Locate the cell with the specified text and output its [x, y] center coordinate. 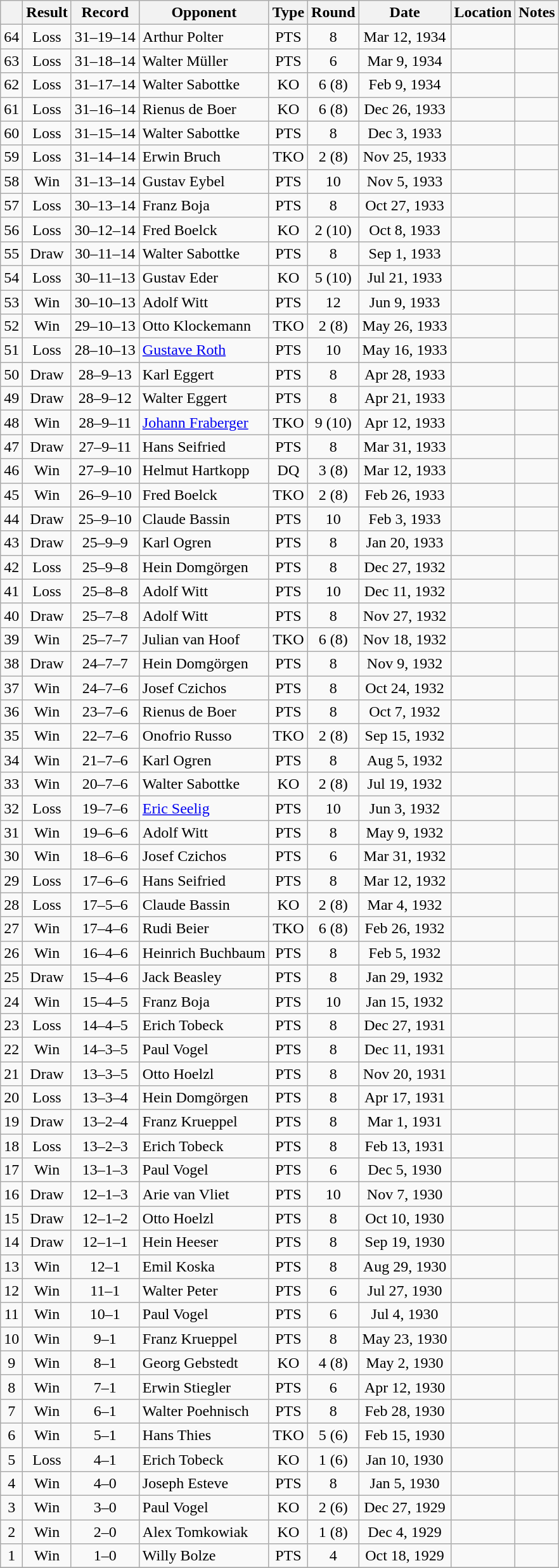
46 [11, 471]
Dec 27, 1929 [404, 1508]
50 [11, 374]
30 [11, 857]
9 (10) [333, 423]
29 [11, 881]
21 [11, 1074]
9 [11, 1363]
41 [11, 591]
5 (10) [333, 277]
Sep 19, 1930 [404, 1242]
22–7–6 [105, 736]
12–1–1 [105, 1242]
Feb 28, 1930 [404, 1411]
28–9–12 [105, 398]
43 [11, 543]
May 9, 1932 [404, 832]
52 [11, 326]
Nov 18, 1932 [404, 639]
7 [11, 1411]
29–10–13 [105, 326]
42 [11, 567]
Dec 3, 1933 [404, 133]
36 [11, 712]
31–16–14 [105, 109]
Aug 29, 1930 [404, 1266]
Nov 9, 1932 [404, 663]
3 [11, 1508]
Aug 5, 1932 [404, 760]
26 [11, 953]
Mar 12, 1933 [404, 471]
25–7–8 [105, 615]
Feb 15, 1930 [404, 1435]
Hein Heeser [204, 1242]
9–1 [105, 1339]
31–18–14 [105, 61]
15 [11, 1218]
14 [11, 1242]
18–6–6 [105, 857]
Jan 10, 1930 [404, 1459]
18 [11, 1146]
57 [11, 205]
11–1 [105, 1291]
Apr 17, 1931 [404, 1098]
28–9–11 [105, 423]
Mar 12, 1934 [404, 37]
20–7–6 [105, 784]
27–9–10 [105, 471]
Mar 1, 1931 [404, 1122]
20 [11, 1098]
Karl Eggert [204, 374]
Willy Bolze [204, 1556]
Otto Klockemann [204, 326]
Walter Poehnisch [204, 1411]
30–11–14 [105, 253]
14–4–5 [105, 1025]
Eric Seelig [204, 808]
Jan 5, 1930 [404, 1484]
24–7–6 [105, 687]
48 [11, 423]
17 [11, 1170]
Nov 5, 1933 [404, 181]
51 [11, 350]
Notes [537, 13]
23 [11, 1025]
27–9–11 [105, 447]
59 [11, 157]
13–3–5 [105, 1074]
Mar 9, 1934 [404, 61]
Gustav Eder [204, 277]
55 [11, 253]
45 [11, 495]
40 [11, 615]
54 [11, 277]
4–0 [105, 1484]
31–14–14 [105, 157]
25–8–8 [105, 591]
Mar 4, 1932 [404, 905]
19 [11, 1122]
63 [11, 61]
Walter Eggert [204, 398]
Round [333, 13]
11 [11, 1315]
6–1 [105, 1411]
Nov 25, 1933 [404, 157]
Nov 20, 1931 [404, 1074]
25–9–9 [105, 543]
Dec 5, 1930 [404, 1170]
Date [404, 13]
5 [11, 1459]
53 [11, 302]
14–3–5 [105, 1049]
26–9–10 [105, 495]
7–1 [105, 1387]
10–1 [105, 1315]
31–13–14 [105, 181]
Jul 21, 1933 [404, 277]
24 [11, 1001]
4–1 [105, 1459]
Feb 9, 1934 [404, 85]
Dec 26, 1933 [404, 109]
44 [11, 519]
Oct 8, 1933 [404, 229]
DQ [288, 471]
58 [11, 181]
5–1 [105, 1435]
28–10–13 [105, 350]
Alex Tomkowiak [204, 1532]
Rudi Beier [204, 929]
Oct 7, 1932 [404, 712]
May 23, 1930 [404, 1339]
38 [11, 663]
Oct 24, 1932 [404, 687]
Walter Peter [204, 1291]
60 [11, 133]
Nov 7, 1930 [404, 1194]
23–7–6 [105, 712]
25–9–10 [105, 519]
Jan 15, 1932 [404, 1001]
Record [105, 13]
Apr 21, 1933 [404, 398]
2 [11, 1532]
30–12–14 [105, 229]
Feb 13, 1931 [404, 1146]
Oct 27, 1933 [404, 205]
13–3–4 [105, 1098]
25–9–8 [105, 567]
31 [11, 832]
Sep 1, 1933 [404, 253]
4 (8) [333, 1363]
May 16, 1933 [404, 350]
28 [11, 905]
3–0 [105, 1508]
Location [483, 13]
May 26, 1933 [404, 326]
1–0 [105, 1556]
Dec 27, 1931 [404, 1025]
Mar 31, 1933 [404, 447]
2 (6) [333, 1508]
12–1–2 [105, 1218]
24–7–7 [105, 663]
Feb 5, 1932 [404, 953]
Johann Fraberger [204, 423]
Dec 11, 1932 [404, 591]
17–6–6 [105, 881]
62 [11, 85]
Apr 12, 1933 [404, 423]
30–11–13 [105, 277]
Oct 10, 1930 [404, 1218]
Oct 18, 1929 [404, 1556]
Erwin Stiegler [204, 1387]
Feb 26, 1933 [404, 495]
Julian van Hoof [204, 639]
Opponent [204, 13]
21–7–6 [105, 760]
49 [11, 398]
47 [11, 447]
25 [11, 977]
8–1 [105, 1363]
Feb 26, 1932 [404, 929]
Erwin Bruch [204, 157]
Dec 11, 1931 [404, 1049]
37 [11, 687]
Sep 15, 1932 [404, 736]
30–13–14 [105, 205]
Jul 19, 1932 [404, 784]
17–5–6 [105, 905]
34 [11, 760]
Heinrich Buchbaum [204, 953]
Mar 12, 1932 [404, 881]
13–2–4 [105, 1122]
Walter Müller [204, 61]
56 [11, 229]
Gustav Eybel [204, 181]
39 [11, 639]
15–4–6 [105, 977]
Helmut Hartkopp [204, 471]
Dec 4, 1929 [404, 1532]
30–10–13 [105, 302]
15–4–5 [105, 1001]
Jun 9, 1933 [404, 302]
Jack Beasley [204, 977]
Feb 3, 1933 [404, 519]
19–6–6 [105, 832]
25–7–7 [105, 639]
12–1 [105, 1266]
Nov 27, 1932 [404, 615]
1 (8) [333, 1532]
Jul 27, 1930 [404, 1291]
Jul 4, 1930 [404, 1315]
Arie van Vliet [204, 1194]
Apr 12, 1930 [404, 1387]
32 [11, 808]
May 2, 1930 [404, 1363]
Result [47, 13]
Gustave Roth [204, 350]
2–0 [105, 1532]
64 [11, 37]
3 (8) [333, 471]
31–15–14 [105, 133]
Joseph Esteve [204, 1484]
16–4–6 [105, 953]
12–1–3 [105, 1194]
Onofrio Russo [204, 736]
Emil Koska [204, 1266]
Jan 20, 1933 [404, 543]
31–19–14 [105, 37]
28–9–13 [105, 374]
Jan 29, 1932 [404, 977]
Arthur Polter [204, 37]
Jun 3, 1932 [404, 808]
Mar 31, 1932 [404, 857]
17–4–6 [105, 929]
31–17–14 [105, 85]
19–7–6 [105, 808]
5 (6) [333, 1435]
Dec 27, 1932 [404, 567]
Georg Gebstedt [204, 1363]
Apr 28, 1933 [404, 374]
27 [11, 929]
33 [11, 784]
Type [288, 13]
13–2–3 [105, 1146]
1 (6) [333, 1459]
13–1–3 [105, 1170]
13 [11, 1266]
22 [11, 1049]
35 [11, 736]
Hans Thies [204, 1435]
2 (10) [333, 229]
1 [11, 1556]
16 [11, 1194]
61 [11, 109]
